Return the [x, y] coordinate for the center point of the cell that contains the specified text.  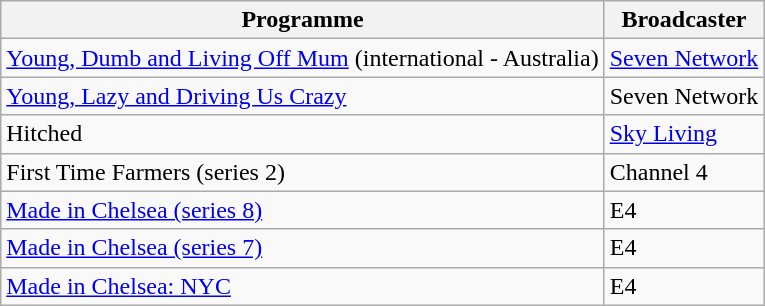
Young, Dumb and Living Off Mum (international - Australia) [302, 58]
Sky Living [684, 134]
Made in Chelsea: NYC [302, 286]
Channel 4 [684, 172]
Made in Chelsea (series 8) [302, 210]
First Time Farmers (series 2) [302, 172]
Young, Lazy and Driving Us Crazy [302, 96]
Made in Chelsea (series 7) [302, 248]
Broadcaster [684, 20]
Programme [302, 20]
Hitched [302, 134]
